Find where the given text appears and provide that cell's center as (x, y) coordinate. 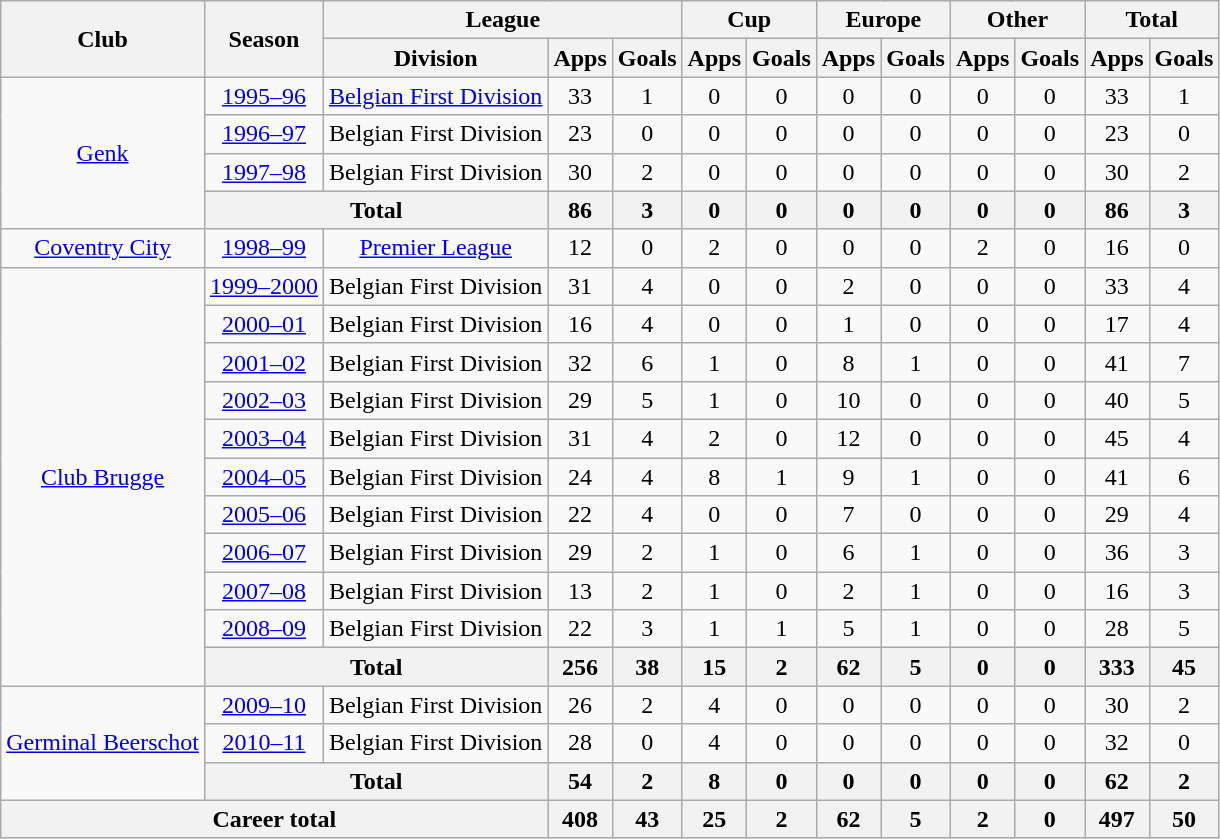
2005–06 (264, 515)
1995–96 (264, 96)
Season (264, 39)
9 (848, 477)
Genk (103, 153)
26 (580, 705)
Division (435, 58)
2001–02 (264, 362)
1997–98 (264, 172)
38 (647, 667)
Germinal Beerschot (103, 743)
43 (647, 819)
40 (1117, 400)
Career total (274, 819)
24 (580, 477)
Other (1017, 20)
2007–08 (264, 591)
408 (580, 819)
333 (1117, 667)
10 (848, 400)
15 (714, 667)
2008–09 (264, 629)
2004–05 (264, 477)
13 (580, 591)
1996–97 (264, 134)
2000–01 (264, 324)
1999–2000 (264, 286)
Cup (749, 20)
Coventry City (103, 248)
25 (714, 819)
2002–03 (264, 400)
50 (1184, 819)
League (502, 20)
36 (1117, 553)
17 (1117, 324)
1998–99 (264, 248)
Club Brugge (103, 476)
Europe (883, 20)
497 (1117, 819)
256 (580, 667)
2006–07 (264, 553)
Premier League (435, 248)
Club (103, 39)
54 (580, 781)
2009–10 (264, 705)
2003–04 (264, 438)
2010–11 (264, 743)
